Search for the cell housing the specified text and yield its [X, Y] center coordinate. 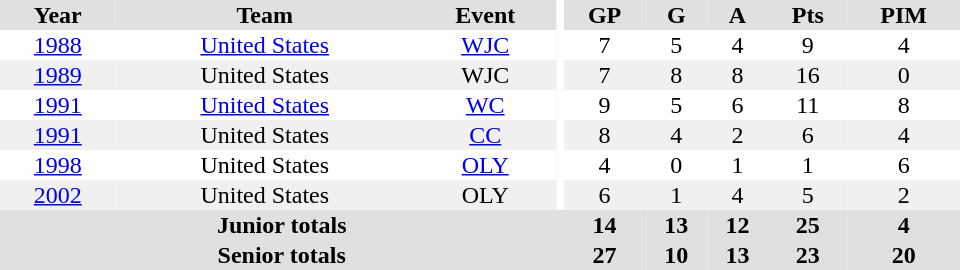
14 [604, 225]
WC [486, 105]
Pts [808, 15]
Team [265, 15]
2002 [58, 195]
Senior totals [282, 255]
16 [808, 75]
Junior totals [282, 225]
CC [486, 135]
25 [808, 225]
11 [808, 105]
Event [486, 15]
PIM [904, 15]
12 [738, 225]
1988 [58, 45]
1998 [58, 165]
27 [604, 255]
A [738, 15]
23 [808, 255]
10 [676, 255]
Year [58, 15]
20 [904, 255]
G [676, 15]
GP [604, 15]
1989 [58, 75]
